Extract the (x, y) coordinate from the center of the cell holding the provided text.  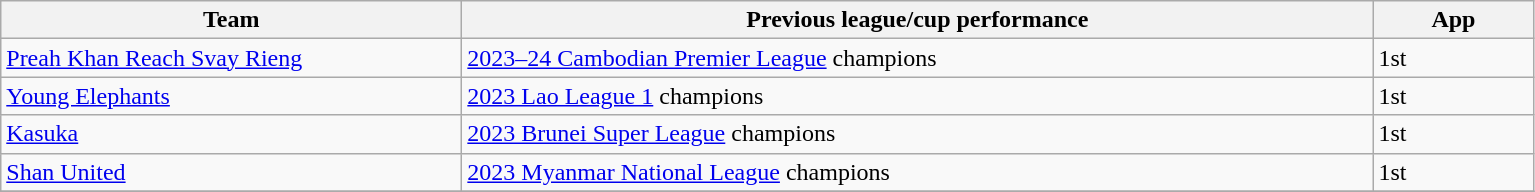
Shan United (232, 172)
Team (232, 20)
2023–24 Cambodian Premier League champions (918, 58)
Kasuka (232, 134)
2023 Brunei Super League champions (918, 134)
2023 Lao League 1 champions (918, 96)
App (1454, 20)
Preah Khan Reach Svay Rieng (232, 58)
2023 Myanmar National League champions (918, 172)
Previous league/cup performance (918, 20)
Young Elephants (232, 96)
